Capture the cell that displays the provided text and extract its [X, Y] central coordinate. 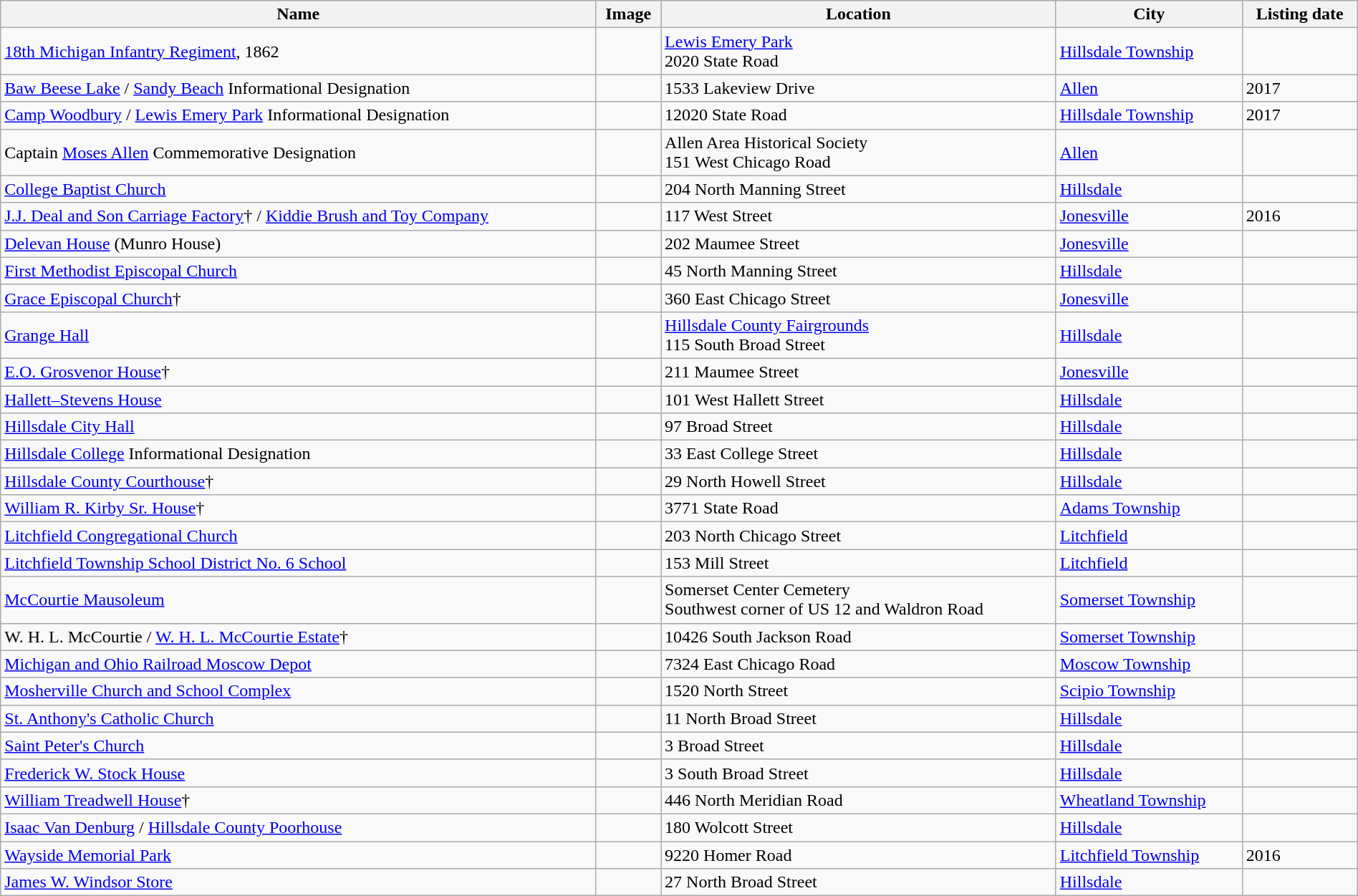
Saint Peter's Church [298, 746]
Listing date [1299, 14]
18th Michigan Infantry Regiment, 1862 [298, 52]
Location [859, 14]
Hillsdale College Informational Designation [298, 454]
Moscow Township [1149, 664]
Allen Area Historical Society151 West Chicago Road [859, 152]
7324 East Chicago Road [859, 664]
Delevan House (Munro House) [298, 244]
Wheatland Township [1149, 800]
Image [629, 14]
1520 North Street [859, 691]
204 North Manning Street [859, 189]
11 North Broad Street [859, 718]
Litchfield Township School District No. 6 School [298, 563]
101 West Hallett Street [859, 399]
William Treadwell House† [298, 800]
Mosherville Church and School Complex [298, 691]
3771 State Road [859, 509]
J.J. Deal and Son Carriage Factory† / Kiddie Brush and Toy Company [298, 216]
Hillsdale County Courthouse† [298, 481]
City [1149, 14]
211 Maumee Street [859, 372]
James W. Windsor Store [298, 882]
12020 State Road [859, 115]
Grange Hall [298, 335]
First Methodist Episcopal Church [298, 271]
Name [298, 14]
W. H. L. McCourtie / W. H. L. McCourtie Estate† [298, 637]
Somerset Center CemeterySouthwest corner of US 12 and Waldron Road [859, 600]
E.O. Grosvenor House† [298, 372]
45 North Manning Street [859, 271]
Frederick W. Stock House [298, 773]
St. Anthony's Catholic Church [298, 718]
Wayside Memorial Park [298, 854]
Litchfield Congregational Church [298, 536]
Hallett–Stevens House [298, 399]
202 Maumee Street [859, 244]
Baw Beese Lake / Sandy Beach Informational Designation [298, 88]
McCourtie Mausoleum [298, 600]
3 Broad Street [859, 746]
Camp Woodbury / Lewis Emery Park Informational Designation [298, 115]
153 Mill Street [859, 563]
203 North Chicago Street [859, 536]
Lewis Emery Park2020 State Road [859, 52]
Scipio Township [1149, 691]
William R. Kirby Sr. House† [298, 509]
College Baptist Church [298, 189]
29 North Howell Street [859, 481]
27 North Broad Street [859, 882]
Michigan and Ohio Railroad Moscow Depot [298, 664]
Captain Moses Allen Commemorative Designation [298, 152]
Hillsdale City Hall [298, 427]
Litchfield Township [1149, 854]
33 East College Street [859, 454]
446 North Meridian Road [859, 800]
Adams Township [1149, 509]
3 South Broad Street [859, 773]
180 Wolcott Street [859, 827]
360 East Chicago Street [859, 298]
9220 Homer Road [859, 854]
1533 Lakeview Drive [859, 88]
10426 South Jackson Road [859, 637]
Grace Episcopal Church† [298, 298]
Hillsdale County Fairgrounds115 South Broad Street [859, 335]
117 West Street [859, 216]
97 Broad Street [859, 427]
Isaac Van Denburg / Hillsdale County Poorhouse [298, 827]
